Search for the cell housing the specified text and yield its [X, Y] center coordinate. 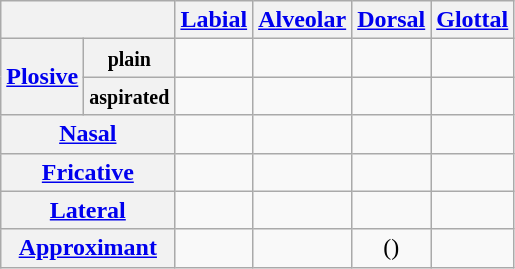
Dorsal [392, 20]
Labial [214, 20]
() [392, 248]
Nasal [88, 134]
Fricative [88, 172]
Alveolar [302, 20]
aspirated [130, 96]
Lateral [88, 210]
Approximant [88, 248]
Glottal [472, 20]
Plosive [42, 77]
plain [130, 58]
